Return the (X, Y) coordinate for the center point of the cell that contains the specified text.  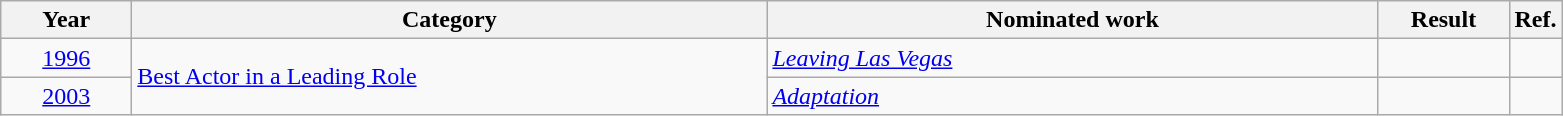
2003 (66, 96)
Nominated work (1072, 20)
Year (66, 20)
Best Actor in a Leading Role (450, 77)
Result (1444, 20)
Category (450, 20)
Leaving Las Vegas (1072, 58)
1996 (66, 58)
Ref. (1536, 20)
Adaptation (1072, 96)
